Pinpoint the cell where the given text exists, returning its (x, y) midpoint coordinate. 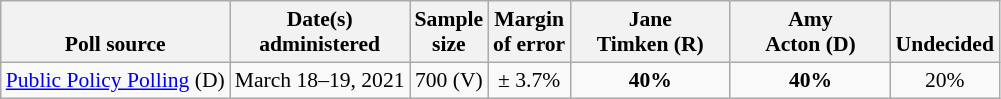
Date(s)administered (320, 32)
Poll source (116, 32)
AmyActon (D) (810, 32)
March 18–19, 2021 (320, 80)
JaneTimken (R) (650, 32)
700 (V) (449, 80)
Public Policy Polling (D) (116, 80)
± 3.7% (529, 80)
20% (945, 80)
Marginof error (529, 32)
Undecided (945, 32)
Samplesize (449, 32)
